Detect which cell encompasses the target text, then output its [X, Y] center coordinate. 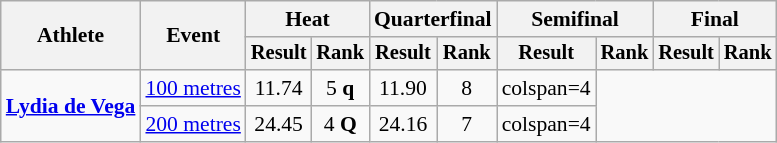
100 metres [192, 88]
Quarterfinal [433, 19]
200 metres [192, 124]
5 q [340, 88]
4 Q [340, 124]
Heat [308, 19]
Final [714, 19]
11.74 [279, 88]
24.16 [403, 124]
8 [467, 88]
Semifinal [576, 19]
Lydia de Vega [71, 106]
24.45 [279, 124]
Athlete [71, 36]
7 [467, 124]
11.90 [403, 88]
Event [192, 36]
